Return the [X, Y] coordinate for the center point of the cell that contains the specified text.  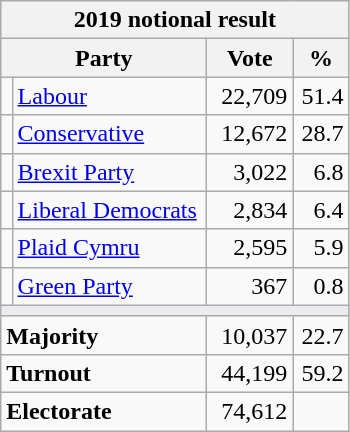
2,595 [250, 248]
Conservative [110, 134]
Turnout [104, 373]
12,672 [250, 134]
6.4 [321, 210]
Vote [250, 58]
22,709 [250, 96]
2019 notional result [175, 20]
Labour [110, 96]
3,022 [250, 172]
Liberal Democrats [110, 210]
6.8 [321, 172]
367 [250, 286]
Electorate [104, 411]
51.4 [321, 96]
2,834 [250, 210]
Green Party [110, 286]
10,037 [250, 335]
28.7 [321, 134]
5.9 [321, 248]
59.2 [321, 373]
Majority [104, 335]
Plaid Cymru [110, 248]
74,612 [250, 411]
44,199 [250, 373]
0.8 [321, 286]
22.7 [321, 335]
% [321, 58]
Brexit Party [110, 172]
Party [104, 58]
